Detect which cell encompasses the target text, then output its (X, Y) center coordinate. 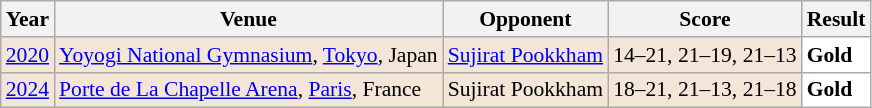
2024 (28, 90)
18–21, 21–13, 21–18 (705, 90)
Score (705, 19)
Year (28, 19)
Opponent (526, 19)
Result (836, 19)
14–21, 21–19, 21–13 (705, 55)
Venue (248, 19)
Porte de La Chapelle Arena, Paris, France (248, 90)
Yoyogi National Gymnasium, Tokyo, Japan (248, 55)
2020 (28, 55)
